Provide the [x, y] coordinate of the cell's center where the given text is located.  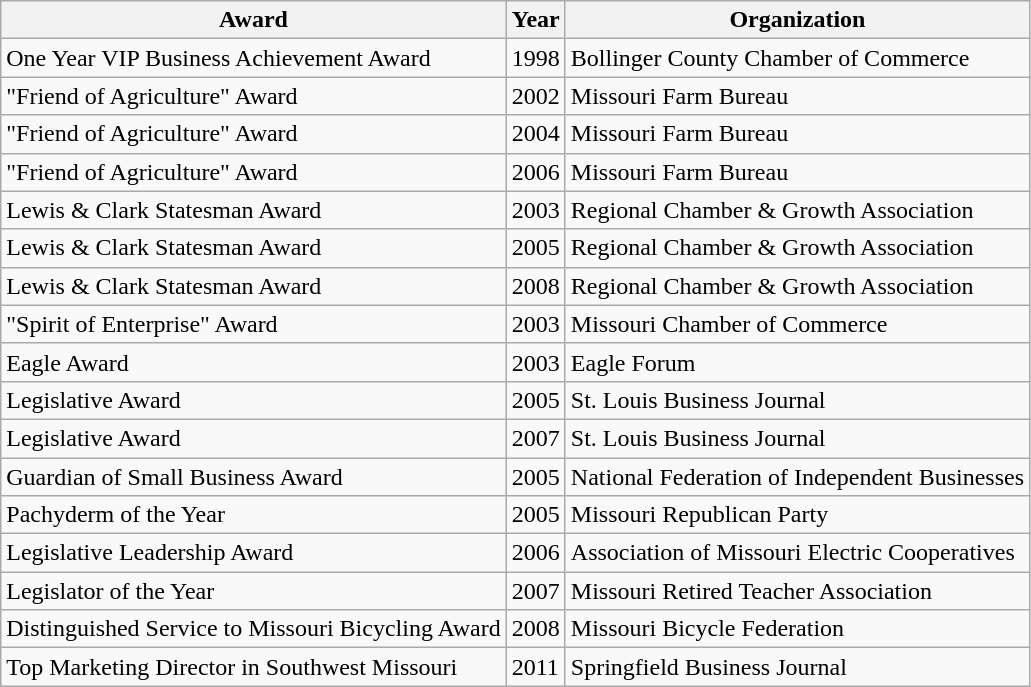
Missouri Chamber of Commerce [797, 324]
Legislator of the Year [254, 591]
Top Marketing Director in Southwest Missouri [254, 667]
Year [536, 20]
Award [254, 20]
Guardian of Small Business Award [254, 477]
National Federation of Independent Businesses [797, 477]
Missouri Bicycle Federation [797, 629]
One Year VIP Business Achievement Award [254, 58]
1998 [536, 58]
Missouri Retired Teacher Association [797, 591]
2011 [536, 667]
Organization [797, 20]
Eagle Forum [797, 362]
Distinguished Service to Missouri Bicycling Award [254, 629]
Legislative Leadership Award [254, 553]
"Spirit of Enterprise" Award [254, 324]
Missouri Republican Party [797, 515]
Pachyderm of the Year [254, 515]
Eagle Award [254, 362]
Springfield Business Journal [797, 667]
2002 [536, 96]
2004 [536, 134]
Association of Missouri Electric Cooperatives [797, 553]
Bollinger County Chamber of Commerce [797, 58]
